Locate the cell with the specified text and output its (x, y) center coordinate. 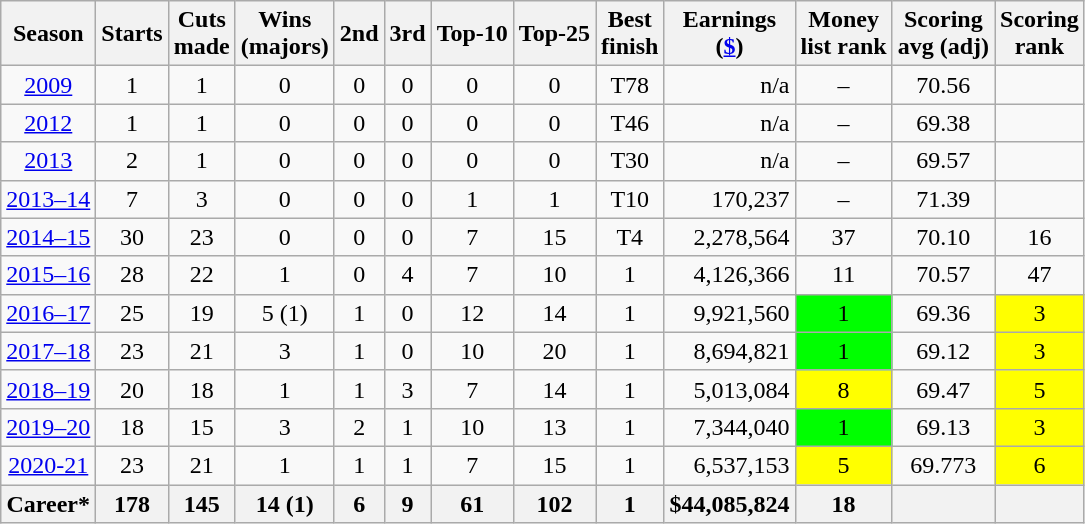
T4 (630, 237)
Season (48, 34)
145 (202, 503)
7,344,040 (730, 427)
2019–20 (48, 427)
Top-10 (472, 34)
2,278,564 (730, 237)
69.12 (943, 351)
71.39 (943, 199)
6,537,153 (730, 465)
69.13 (943, 427)
2013 (48, 161)
9,921,560 (730, 313)
37 (844, 237)
Wins(majors) (284, 34)
12 (472, 313)
16 (1040, 237)
9 (408, 503)
Starts (132, 34)
47 (1040, 275)
Bestfinish (630, 34)
2017–18 (48, 351)
69.57 (943, 161)
Earnings($) (730, 34)
3rd (408, 34)
8,694,821 (730, 351)
69.38 (943, 123)
T30 (630, 161)
2015–16 (48, 275)
11 (844, 275)
2018–19 (48, 389)
14 (1) (284, 503)
2020-21 (48, 465)
70.57 (943, 275)
2nd (359, 34)
5,013,084 (730, 389)
T46 (630, 123)
4 (408, 275)
Money list rank (844, 34)
Top-25 (554, 34)
Career* (48, 503)
8 (844, 389)
19 (202, 313)
70.10 (943, 237)
22 (202, 275)
Scoring avg (adj) (943, 34)
2014–15 (48, 237)
2016–17 (48, 313)
T10 (630, 199)
178 (132, 503)
170,237 (730, 199)
Cuts made (202, 34)
2012 (48, 123)
25 (132, 313)
28 (132, 275)
69.773 (943, 465)
T78 (630, 85)
2009 (48, 85)
30 (132, 237)
4,126,366 (730, 275)
$44,085,824 (730, 503)
102 (554, 503)
69.36 (943, 313)
5 (1) (284, 313)
70.56 (943, 85)
69.47 (943, 389)
Scoring rank (1040, 34)
61 (472, 503)
13 (554, 427)
2013–14 (48, 199)
